Capture the cell that displays the provided text and extract its (X, Y) central coordinate. 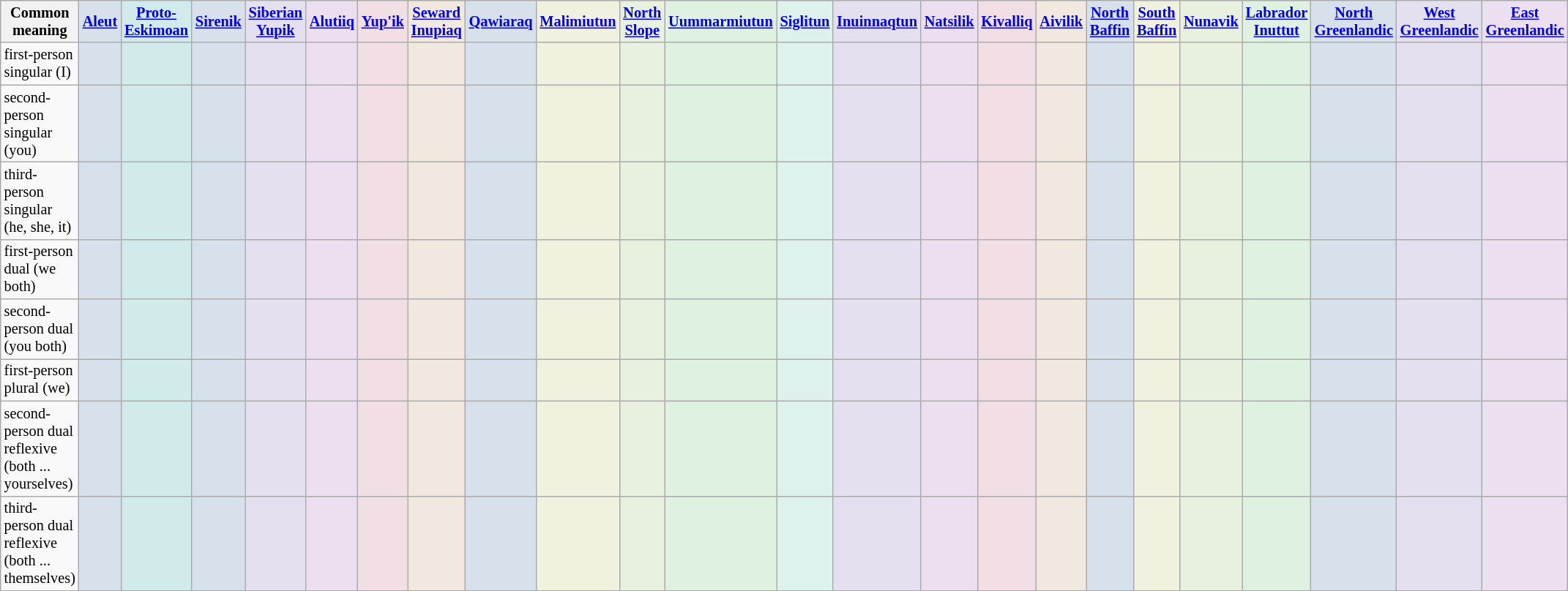
Siberian Yupik (275, 21)
Aleut (100, 21)
Siglitun (805, 21)
third-person dual reflexive (both ... themselves) (40, 543)
North Baffin (1110, 21)
Natsilik (949, 21)
third-person singular (he, she, it) (40, 200)
Aivilik (1061, 21)
East Greenlandic (1526, 21)
Seward Inupiaq (436, 21)
Alutiiq (332, 21)
Qawiaraq (501, 21)
second-person singular (you) (40, 124)
first-person dual (we both) (40, 269)
second-person dual reflexive (both ... yourselves) (40, 448)
Kivalliq (1007, 21)
South Baffin (1157, 21)
second-person dual (you both) (40, 329)
Nunavik (1211, 21)
Labrador Inuttut (1277, 21)
Yup'ik (383, 21)
North Slope (642, 21)
West Greenlandic (1439, 21)
North Greenlandic (1354, 21)
Proto-Eskimoan (157, 21)
Inuinnaqtun (877, 21)
Common meaning (40, 21)
first-person plural (we) (40, 380)
Uummarmiutun (720, 21)
Sirenik (218, 21)
first-person singular (I) (40, 64)
Malimiutun (578, 21)
